Pinpoint the cell where the given text exists, returning its (X, Y) midpoint coordinate. 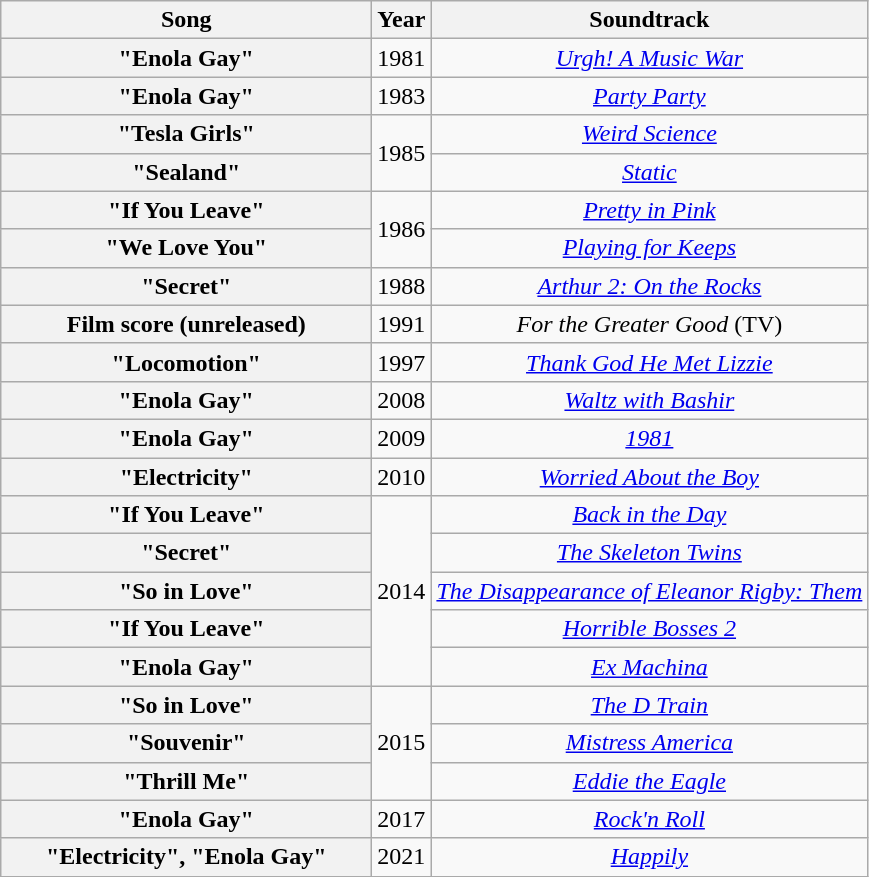
Urgh! A Music War (650, 58)
"Thrill Me" (186, 781)
Happily (650, 857)
2015 (402, 743)
"We Love You" (186, 248)
Arthur 2: On the Rocks (650, 286)
Soundtrack (650, 20)
Horrible Bosses 2 (650, 629)
2010 (402, 477)
Waltz with Bashir (650, 400)
Eddie the Eagle (650, 781)
2014 (402, 591)
2009 (402, 438)
Rock'n Roll (650, 819)
2017 (402, 819)
1986 (402, 229)
"Electricity" (186, 477)
2021 (402, 857)
"Souvenir" (186, 743)
The Skeleton Twins (650, 553)
Static (650, 172)
2008 (402, 400)
The Disappearance of Eleanor Rigby: Them (650, 591)
The D Train (650, 705)
Worried About the Boy (650, 477)
Year (402, 20)
"Locomotion" (186, 362)
1983 (402, 96)
Pretty in Pink (650, 210)
Ex Machina (650, 667)
1991 (402, 324)
For the Greater Good (TV) (650, 324)
Thank God He Met Lizzie (650, 362)
Playing for Keeps (650, 248)
"Electricity", "Enola Gay" (186, 857)
Weird Science (650, 134)
1988 (402, 286)
1997 (402, 362)
Party Party (650, 96)
"Tesla Girls" (186, 134)
Song (186, 20)
Film score (unreleased) (186, 324)
Back in the Day (650, 515)
Mistress America (650, 743)
"Sealand" (186, 172)
1985 (402, 153)
